From the cell containing the given text, extract its center point as [x, y] coordinate. 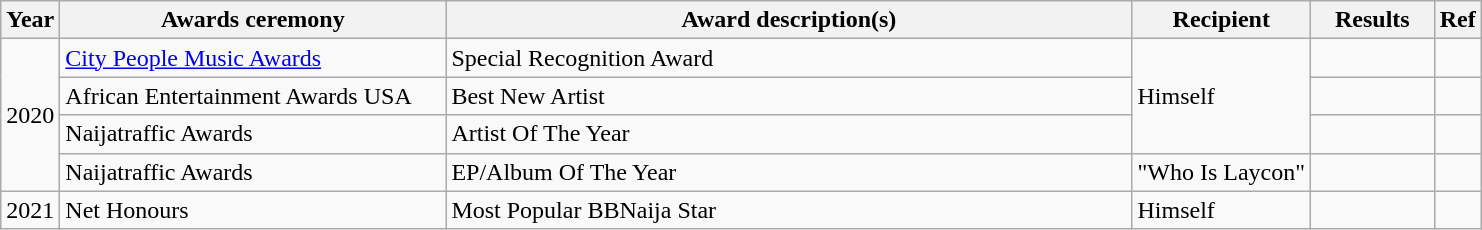
Year [30, 20]
Most Popular BBNaija Star [789, 210]
Net Honours [253, 210]
Ref [1458, 20]
Results [1373, 20]
Recipient [1222, 20]
2021 [30, 210]
African Entertainment Awards USA [253, 96]
2020 [30, 115]
Artist Of The Year [789, 134]
City People Music Awards [253, 58]
Award description(s) [789, 20]
Special Recognition Award [789, 58]
Awards ceremony [253, 20]
"Who Is Laycon" [1222, 172]
EP/Album Of The Year [789, 172]
Best New Artist [789, 96]
